Capture the cell that displays the provided text and extract its [x, y] central coordinate. 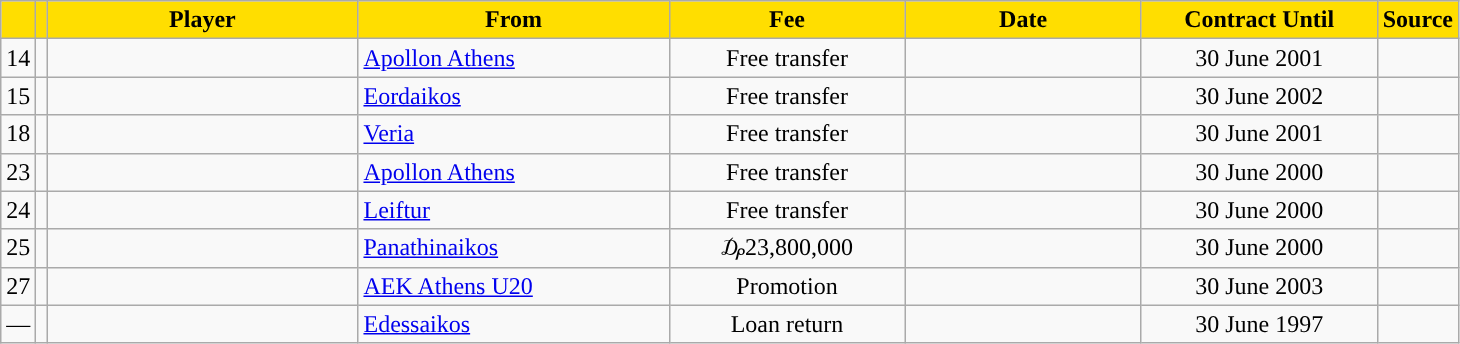
14 [18, 58]
Promotion [787, 286]
AEK Athens U20 [514, 286]
24 [18, 210]
₯23,800,000 [787, 248]
Edessaikos [514, 324]
27 [18, 286]
15 [18, 96]
Veria [514, 134]
Contract Until [1259, 20]
30 June 2002 [1259, 96]
Fee [787, 20]
25 [18, 248]
30 June 1997 [1259, 324]
Date [1023, 20]
23 [18, 172]
Panathinaikos [514, 248]
Player [202, 20]
Leiftur [514, 210]
Source [1418, 20]
From [514, 20]
30 June 2003 [1259, 286]
Eordaikos [514, 96]
— [18, 324]
18 [18, 134]
Loan return [787, 324]
